Find where the given text appears and provide that cell's center as [x, y] coordinate. 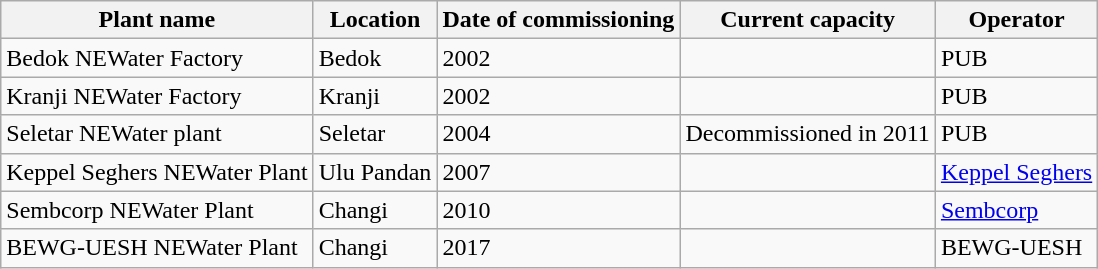
Keppel Seghers [1016, 172]
Bedok [375, 58]
Bedok NEWater Factory [157, 58]
Current capacity [808, 20]
BEWG-UESH NEWater Plant [157, 248]
Sembcorp [1016, 210]
Kranji NEWater Factory [157, 96]
Decommissioned in 2011 [808, 134]
2004 [558, 134]
Seletar [375, 134]
Ulu Pandan [375, 172]
Sembcorp NEWater Plant [157, 210]
Keppel Seghers NEWater Plant [157, 172]
2007 [558, 172]
Plant name [157, 20]
BEWG-UESH [1016, 248]
Seletar NEWater plant [157, 134]
Kranji [375, 96]
Operator [1016, 20]
2017 [558, 248]
Date of commissioning [558, 20]
2010 [558, 210]
Location [375, 20]
